Scan for the cell matching the given text and deliver its (x, y) coordinate at center. 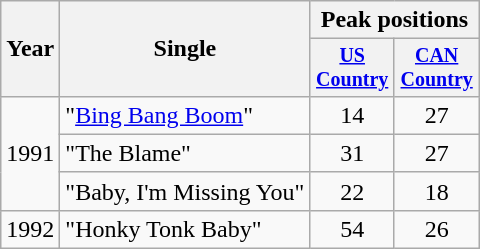
"Baby, I'm Missing You" (185, 191)
Peak positions (394, 20)
CAN Country (436, 68)
"Honky Tonk Baby" (185, 229)
14 (352, 115)
54 (352, 229)
Single (185, 49)
18 (436, 191)
31 (352, 153)
"Bing Bang Boom" (185, 115)
22 (352, 191)
1992 (30, 229)
1991 (30, 153)
Year (30, 49)
"The Blame" (185, 153)
US Country (352, 68)
26 (436, 229)
